Provide the (x, y) coordinate of the cell's center where the given text is located.  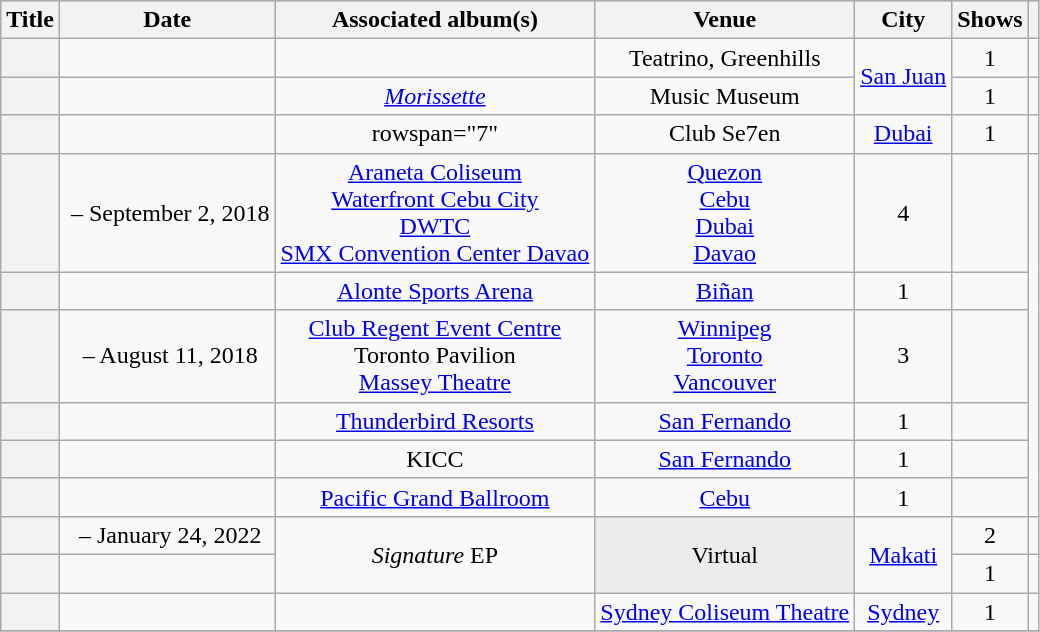
WinnipegTorontoVancouver (725, 356)
4 (904, 212)
Title (30, 20)
Pacific Grand Ballroom (435, 497)
Teatrino, Greenhills (725, 58)
Venue (725, 20)
Signature EP (435, 554)
Araneta ColiseumWaterfront Cebu CityDWTCSMX Convention Center Davao (435, 212)
Biñan (725, 291)
City (904, 20)
KICC (435, 459)
Club Se7en (725, 134)
Date (167, 20)
Shows (990, 20)
San Juan (904, 77)
Dubai (904, 134)
Sydney (904, 611)
Club Regent Event CentreToronto PavilionMassey Theatre (435, 356)
Sydney Coliseum Theatre (725, 611)
Alonte Sports Arena (435, 291)
rowspan="7" (435, 134)
Virtual (725, 554)
QuezonCebuDubaiDavao (725, 212)
2 (990, 535)
Cebu (725, 497)
3 (904, 356)
Makati (904, 554)
Morissette (435, 96)
– September 2, 2018 (167, 212)
Music Museum (725, 96)
Associated album(s) (435, 20)
– January 24, 2022 (167, 535)
– August 11, 2018 (167, 356)
Thunderbird Resorts (435, 421)
